Search for the cell housing the specified text and yield its (x, y) center coordinate. 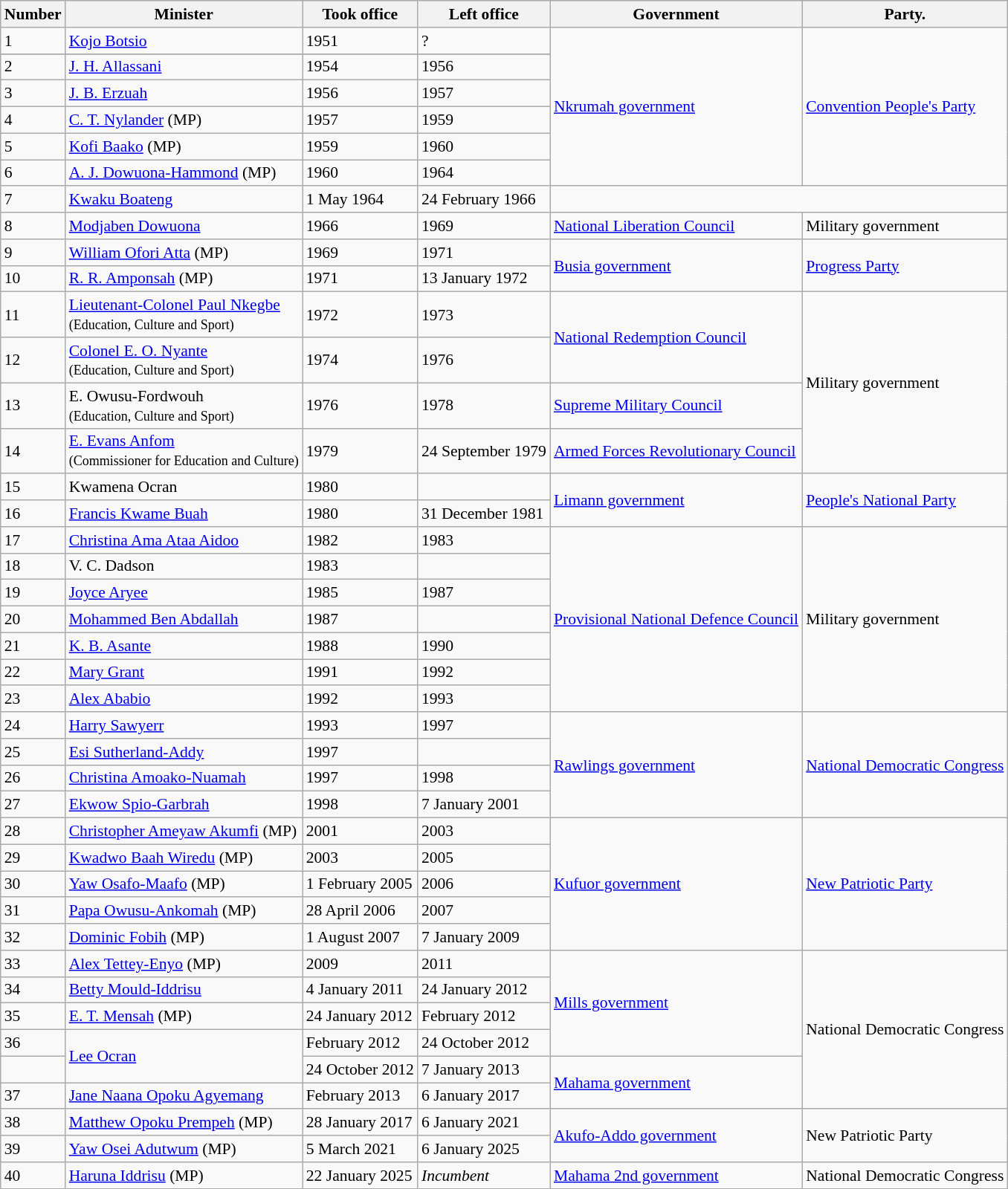
24 February 1966 (484, 200)
35 (33, 1017)
1990 (484, 646)
Yaw Osafo-Maafo (MP) (184, 884)
1954 (360, 67)
J. H. Allassani (184, 67)
Ekwow Spio-Garbrah (184, 805)
Left office (484, 14)
1951 (360, 41)
5 March 2021 (360, 1149)
31 December 1981 (484, 513)
1 August 2007 (360, 937)
Supreme Military Council (676, 406)
4 (33, 120)
Esi Sutherland-Addy (184, 752)
Kufuor government (676, 884)
25 (33, 752)
Took office (360, 14)
10 (33, 279)
1988 (360, 646)
E. Evans Anfom(Commissioner for Education and Culture) (184, 450)
Yaw Osei Adutwum (MP) (184, 1149)
National Liberation Council (676, 226)
20 (33, 620)
Provisional National Defence Council (676, 620)
Dominic Fobih (MP) (184, 937)
Christina Amoako-Nuamah (184, 778)
Mohammed Ben Abdallah (184, 620)
27 (33, 805)
Joyce Aryee (184, 593)
Alex Ababio (184, 699)
12 (33, 360)
Christopher Ameyaw Akumfi (MP) (184, 832)
1985 (360, 593)
Incumbent (484, 1176)
1974 (360, 360)
29 (33, 858)
1966 (360, 226)
A. J. Dowuona-Hammond (MP) (184, 173)
E. Owusu-Fordwouh(Education, Culture and Sport) (184, 406)
1982 (360, 540)
V. C. Dadson (184, 566)
Betty Mould-Iddrisu (184, 990)
26 (33, 778)
C. T. Nylander (MP) (184, 120)
1972 (360, 315)
31 (33, 911)
6 January 2025 (484, 1149)
Christina Ama Ataa Aidoo (184, 540)
14 (33, 450)
11 (33, 315)
38 (33, 1123)
Number (33, 14)
7 January 2009 (484, 937)
Lee Ocran (184, 1057)
Harry Sawyerr (184, 725)
4 January 2011 (360, 990)
2 (33, 67)
7 (33, 200)
36 (33, 1043)
3 (33, 94)
1964 (484, 173)
16 (33, 513)
Mahama 2nd government (676, 1176)
18 (33, 566)
Mahama government (676, 1082)
28 (33, 832)
19 (33, 593)
Kwaku Boateng (184, 200)
Matthew Opoku Prempeh (MP) (184, 1123)
6 January 2021 (484, 1123)
33 (33, 964)
Francis Kwame Buah (184, 513)
Progress Party (905, 266)
28 January 2017 (360, 1123)
2001 (360, 832)
2009 (360, 964)
Kojo Botsio (184, 41)
Kwamena Ocran (184, 487)
Modjaben Dowuona (184, 226)
37 (33, 1096)
1979 (360, 450)
21 (33, 646)
1978 (484, 406)
13 January 1972 (484, 279)
Nkrumah government (676, 107)
Minister (184, 14)
Government (676, 14)
1991 (360, 673)
9 (33, 253)
K. B. Asante (184, 646)
Haruna Iddrisu (MP) (184, 1176)
February 2013 (360, 1096)
Mary Grant (184, 673)
1973 (484, 315)
Kofi Baako (MP) (184, 146)
6 January 2017 (484, 1096)
Papa Owusu-Ankomah (MP) (184, 911)
22 January 2025 (360, 1176)
2006 (484, 884)
Alex Tettey-Enyo (MP) (184, 964)
34 (33, 990)
23 (33, 699)
8 (33, 226)
R. R. Amponsah (MP) (184, 279)
6 (33, 173)
15 (33, 487)
Party. (905, 14)
Armed Forces Revolutionary Council (676, 450)
24 (33, 725)
22 (33, 673)
32 (33, 937)
28 April 2006 (360, 911)
2007 (484, 911)
Kwadwo Baah Wiredu (MP) (184, 858)
William Ofori Atta (MP) (184, 253)
Limann government (676, 501)
1 May 1964 (360, 200)
Rawlings government (676, 765)
Jane Naana Opoku Agyemang (184, 1096)
Convention People's Party (905, 107)
2005 (484, 858)
1 (33, 41)
Mills government (676, 1003)
39 (33, 1149)
5 (33, 146)
Akufo-Addo government (676, 1135)
17 (33, 540)
30 (33, 884)
Lieutenant-Colonel Paul Nkegbe(Education, Culture and Sport) (184, 315)
7 January 2001 (484, 805)
Busia government (676, 266)
People's National Party (905, 501)
J. B. Erzuah (184, 94)
? (484, 41)
7 January 2013 (484, 1069)
13 (33, 406)
24 September 1979 (484, 450)
National Redemption Council (676, 337)
40 (33, 1176)
Colonel E. O. Nyante(Education, Culture and Sport) (184, 360)
2011 (484, 964)
1 February 2005 (360, 884)
E. T. Mensah (MP) (184, 1017)
